Scan for the cell matching the given text and deliver its [x, y] coordinate at center. 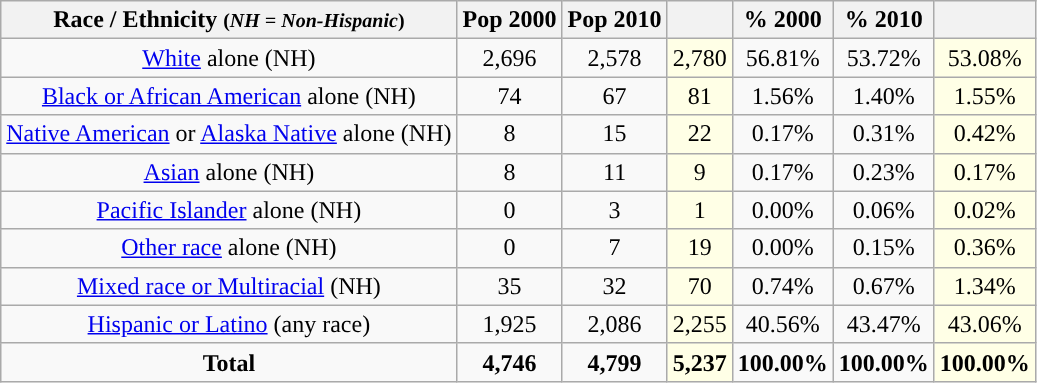
53.08% [984, 58]
Asian alone (NH) [229, 172]
7 [614, 248]
22 [700, 134]
2,255 [700, 324]
Hispanic or Latino (any race) [229, 324]
53.72% [884, 58]
32 [614, 286]
Race / Ethnicity (NH = Non-Hispanic) [229, 20]
11 [614, 172]
Mixed race or Multiracial (NH) [229, 286]
1.34% [984, 286]
81 [700, 96]
56.81% [782, 58]
Total [229, 362]
1.56% [782, 96]
4,746 [510, 362]
1,925 [510, 324]
0.02% [984, 210]
Pop 2010 [614, 20]
4,799 [614, 362]
% 2010 [884, 20]
1 [700, 210]
9 [700, 172]
0.15% [884, 248]
43.47% [884, 324]
Pacific Islander alone (NH) [229, 210]
% 2000 [782, 20]
74 [510, 96]
0.36% [984, 248]
3 [614, 210]
0.42% [984, 134]
0.31% [884, 134]
2,696 [510, 58]
Pop 2000 [510, 20]
40.56% [782, 324]
67 [614, 96]
0.67% [884, 286]
2,780 [700, 58]
0.06% [884, 210]
Black or African American alone (NH) [229, 96]
0.23% [884, 172]
2,086 [614, 324]
1.55% [984, 96]
35 [510, 286]
1.40% [884, 96]
Other race alone (NH) [229, 248]
5,237 [700, 362]
70 [700, 286]
0.74% [782, 286]
Native American or Alaska Native alone (NH) [229, 134]
2,578 [614, 58]
White alone (NH) [229, 58]
43.06% [984, 324]
19 [700, 248]
15 [614, 134]
